Provide the (X, Y) coordinate of the cell's center where the given text is located.  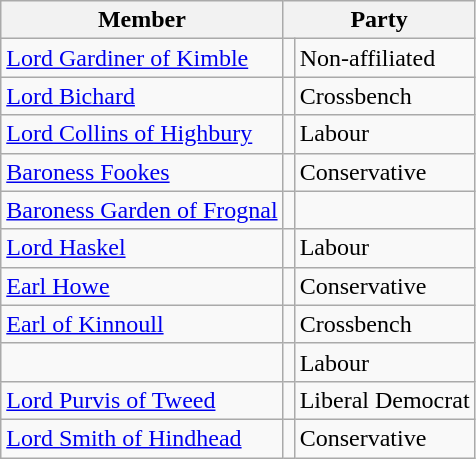
Lord Bichard (142, 96)
Lord Purvis of Tweed (142, 400)
Lord Gardiner of Kimble (142, 58)
Earl Howe (142, 286)
Earl of Kinnoull (142, 324)
Baroness Garden of Frognal (142, 210)
Lord Collins of Highbury (142, 134)
Member (142, 20)
Non-affiliated (384, 58)
Party (379, 20)
Baroness Fookes (142, 172)
Lord Smith of Hindhead (142, 438)
Lord Haskel (142, 248)
Liberal Democrat (384, 400)
